Identify which cell holds the provided text, then report its [X, Y] central coordinate. 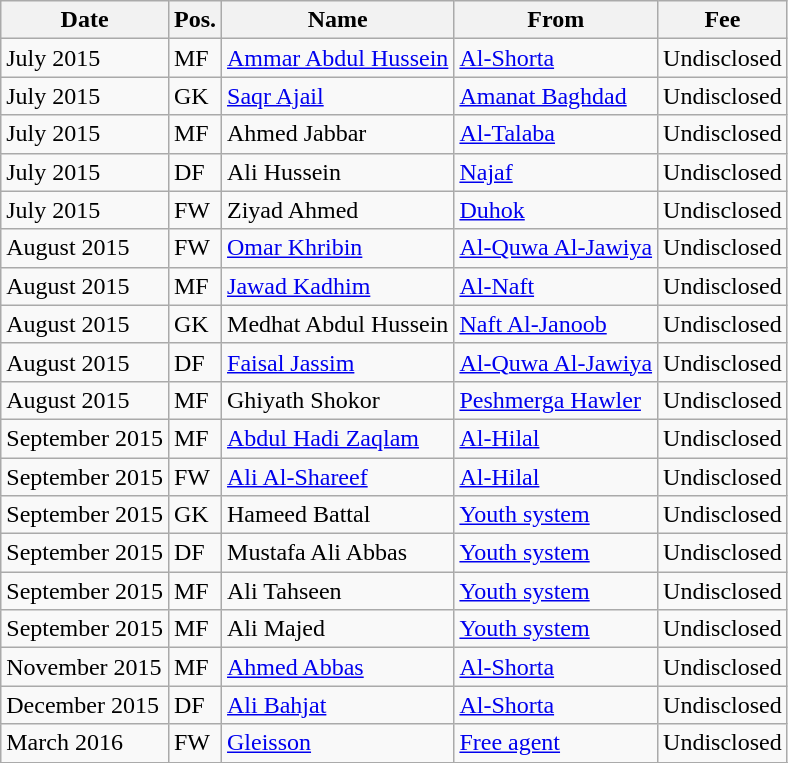
Amanat Baghdad [556, 96]
Najaf [556, 172]
Jawad Kadhim [338, 286]
Hameed Battal [338, 515]
Gleisson [338, 743]
From [556, 20]
Ahmed Jabbar [338, 134]
Ali Al-Shareef [338, 477]
Fee [723, 20]
Ghiyath Shokor [338, 400]
Date [85, 20]
Al-Naft [556, 286]
Faisal Jassim [338, 362]
Duhok [556, 210]
Medhat Abdul Hussein [338, 324]
Free agent [556, 743]
March 2016 [85, 743]
November 2015 [85, 667]
Ali Hussein [338, 172]
Omar Khribin [338, 248]
Ali Bahjat [338, 705]
Mustafa Ali Abbas [338, 553]
Al-Talaba [556, 134]
Abdul Hadi Zaqlam [338, 438]
Naft Al-Janoob [556, 324]
Pos. [194, 20]
Ammar Abdul Hussein [338, 58]
Name [338, 20]
December 2015 [85, 705]
Peshmerga Hawler [556, 400]
Ahmed Abbas [338, 667]
Ali Tahseen [338, 591]
Ziyad Ahmed [338, 210]
Saqr Ajail [338, 96]
Ali Majed [338, 629]
